Identify which cell holds the provided text, then report its (x, y) central coordinate. 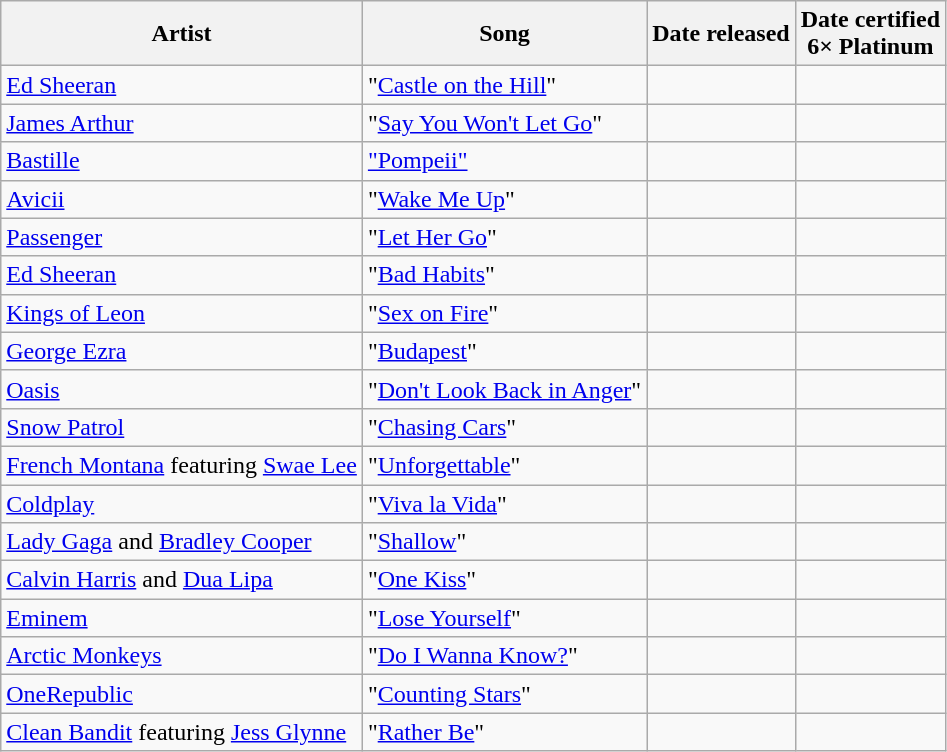
Eminem (182, 618)
"Viva la Vida" (504, 503)
Date certified6× Platinum (870, 34)
Bastille (182, 161)
"Bad Habits" (504, 275)
"Castle on the Hill" (504, 85)
Avicii (182, 199)
James Arthur (182, 123)
Oasis (182, 389)
Artist (182, 34)
Calvin Harris and Dua Lipa (182, 580)
George Ezra (182, 351)
"Chasing Cars" (504, 427)
"Shallow" (504, 542)
Coldplay (182, 503)
"Say You Won't Let Go" (504, 123)
"One Kiss" (504, 580)
"Sex on Fire" (504, 313)
"Do I Wanna Know?" (504, 656)
Snow Patrol (182, 427)
Clean Bandit featuring Jess Glynne (182, 732)
"Budapest" (504, 351)
"Pompeii" (504, 161)
"Rather Be" (504, 732)
OneRepublic (182, 694)
French Montana featuring Swae Lee (182, 465)
Kings of Leon (182, 313)
"Let Her Go" (504, 237)
"Lose Yourself" (504, 618)
"Wake Me Up" (504, 199)
"Don't Look Back in Anger" (504, 389)
Lady Gaga and Bradley Cooper (182, 542)
Passenger (182, 237)
"Unforgettable" (504, 465)
"Counting Stars" (504, 694)
Arctic Monkeys (182, 656)
Song (504, 34)
Date released (722, 34)
